Capture the cell that displays the provided text and extract its [X, Y] central coordinate. 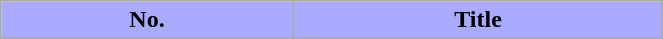
Title [478, 20]
No. [148, 20]
